From the cell containing the given text, extract its center point as [x, y] coordinate. 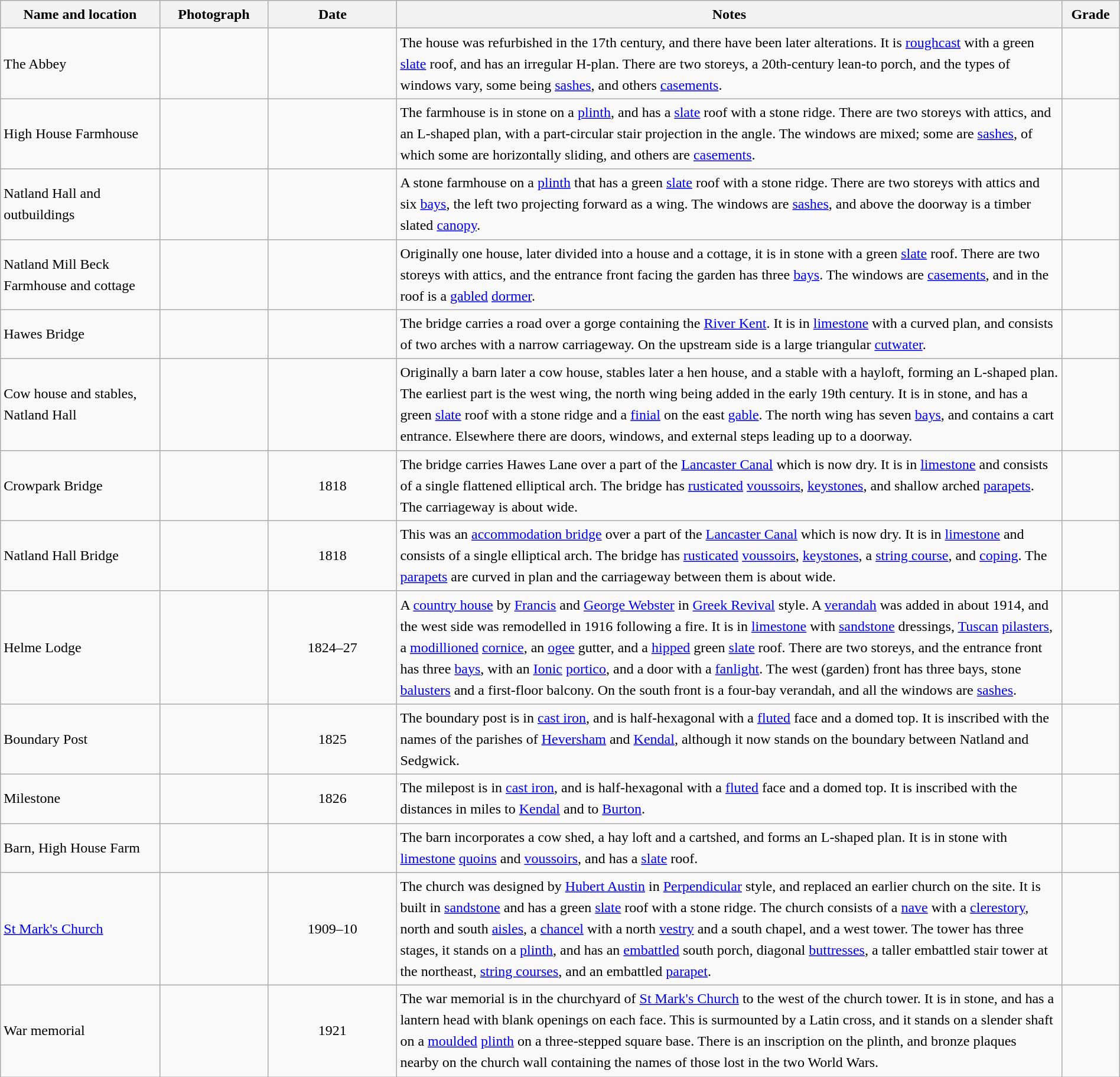
1921 [333, 1032]
1824–27 [333, 647]
Hawes Bridge [80, 334]
High House Farmhouse [80, 134]
1825 [333, 738]
St Mark's Church [80, 929]
The Abbey [80, 64]
Date [333, 14]
Name and location [80, 14]
Photograph [214, 14]
War memorial [80, 1032]
Helme Lodge [80, 647]
1909–10 [333, 929]
Barn, High House Farm [80, 848]
Cow house and stables, Natland Hall [80, 404]
Crowpark Bridge [80, 486]
Milestone [80, 799]
Boundary Post [80, 738]
Natland Hall and outbuildings [80, 204]
Notes [729, 14]
Natland Mill Beck Farmhouse and cottage [80, 274]
1826 [333, 799]
Natland Hall Bridge [80, 555]
Grade [1090, 14]
